Identify which cell holds the provided text, then report its [X, Y] central coordinate. 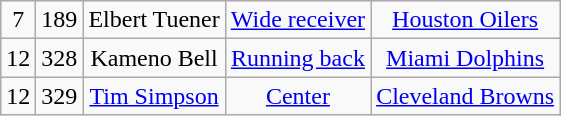
7 [18, 20]
Miami Dolphins [466, 58]
Center [298, 96]
Elbert Tuener [154, 20]
Kameno Bell [154, 58]
Cleveland Browns [466, 96]
329 [60, 96]
328 [60, 58]
Wide receiver [298, 20]
Running back [298, 58]
Tim Simpson [154, 96]
Houston Oilers [466, 20]
189 [60, 20]
